For the text-containing cell, return its midpoint in (x, y) coordinate format. 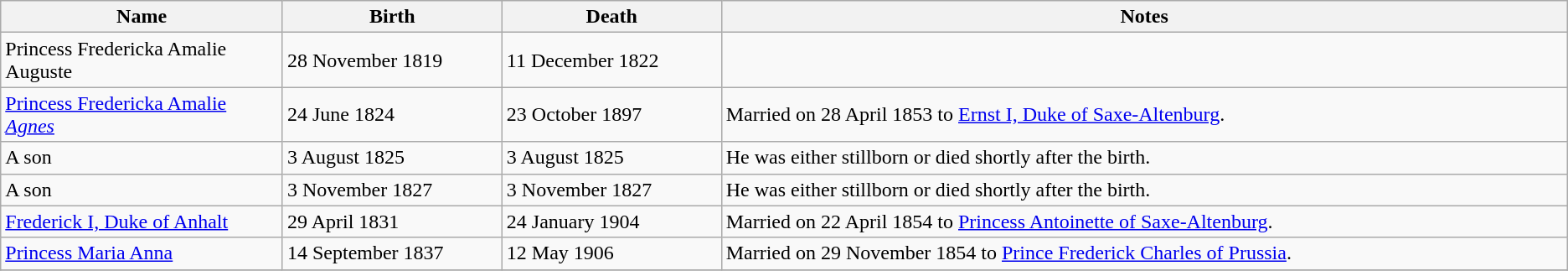
24 June 1824 (392, 114)
Married on 22 April 1854 to Princess Antoinette of Saxe-Altenburg. (1144, 221)
Death (611, 17)
29 April 1831 (392, 221)
24 January 1904 (611, 221)
Princess Maria Anna (142, 253)
14 September 1837 (392, 253)
Married on 28 April 1853 to Ernst I, Duke of Saxe-Altenburg. (1144, 114)
Princess Fredericka Amalie Agnes (142, 114)
23 October 1897 (611, 114)
Frederick I, Duke of Anhalt (142, 221)
12 May 1906 (611, 253)
Notes (1144, 17)
Birth (392, 17)
Married on 29 November 1854 to Prince Frederick Charles of Prussia. (1144, 253)
28 November 1819 (392, 60)
11 December 1822 (611, 60)
Princess Fredericka Amalie Auguste (142, 60)
Name (142, 17)
